Search for the cell housing the specified text and yield its (X, Y) center coordinate. 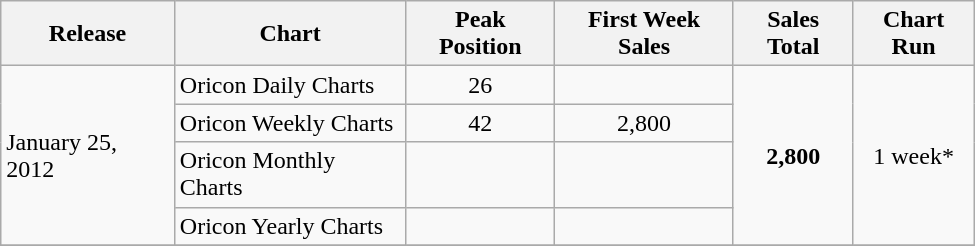
42 (480, 123)
Oricon Monthly Charts (290, 174)
Sales Total (793, 34)
January 25, 2012 (88, 156)
Chart Run (914, 34)
First Week Sales (644, 34)
Oricon Yearly Charts (290, 226)
Oricon Weekly Charts (290, 123)
Chart (290, 34)
Release (88, 34)
1 week* (914, 156)
Oricon Daily Charts (290, 85)
26 (480, 85)
Peak Position (480, 34)
